Find where the given text appears and provide that cell's center as [x, y] coordinate. 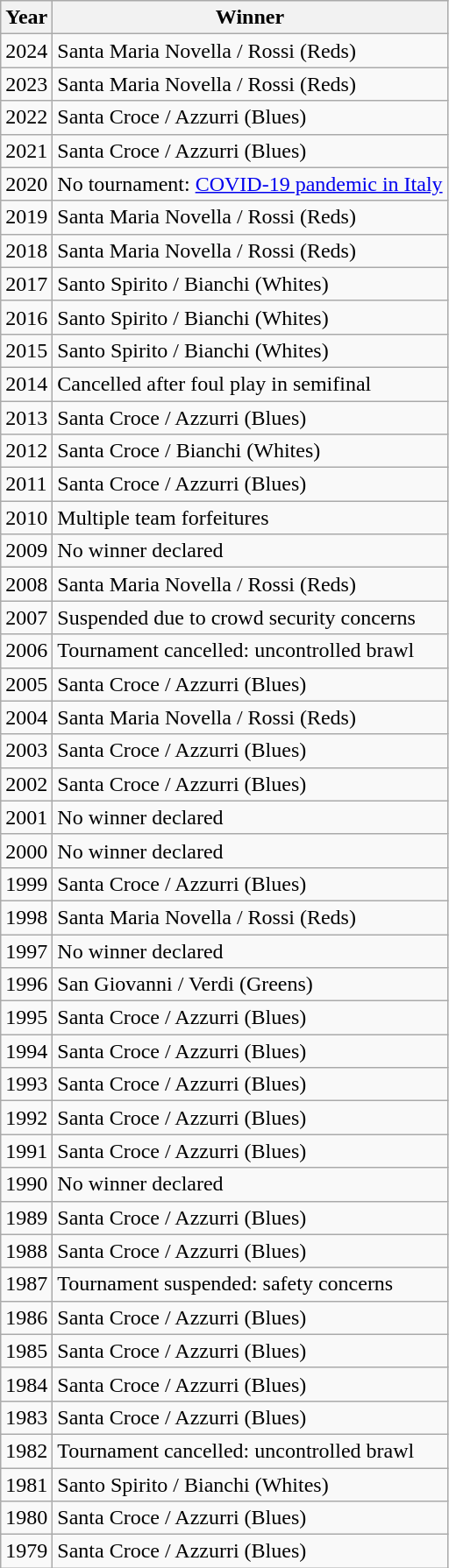
1987 [26, 1284]
1990 [26, 1184]
2023 [26, 84]
2024 [26, 51]
No tournament: COVID-19 pandemic in Italy [250, 184]
Tournament suspended: safety concerns [250, 1284]
1988 [26, 1251]
Winner [250, 18]
San Giovanni / Verdi (Greens) [250, 985]
2007 [26, 618]
2003 [26, 751]
1983 [26, 1417]
1995 [26, 1018]
1994 [26, 1051]
1982 [26, 1451]
Santa Croce / Bianchi (Whites) [250, 451]
1991 [26, 1151]
2011 [26, 484]
1981 [26, 1485]
2014 [26, 384]
2021 [26, 151]
1999 [26, 884]
2008 [26, 584]
2002 [26, 784]
2013 [26, 418]
2006 [26, 651]
2015 [26, 350]
2018 [26, 251]
Year [26, 18]
2001 [26, 817]
2000 [26, 851]
1980 [26, 1518]
Cancelled after foul play in semifinal [250, 384]
1996 [26, 985]
2019 [26, 217]
1979 [26, 1551]
1998 [26, 917]
2010 [26, 518]
2012 [26, 451]
1997 [26, 950]
2022 [26, 117]
1992 [26, 1118]
Multiple team forfeitures [250, 518]
2016 [26, 317]
2020 [26, 184]
1985 [26, 1351]
1986 [26, 1317]
2017 [26, 284]
Suspended due to crowd security concerns [250, 618]
2009 [26, 551]
1993 [26, 1084]
2005 [26, 684]
1989 [26, 1218]
1984 [26, 1384]
2004 [26, 717]
